Detect which cell encompasses the target text, then output its (x, y) center coordinate. 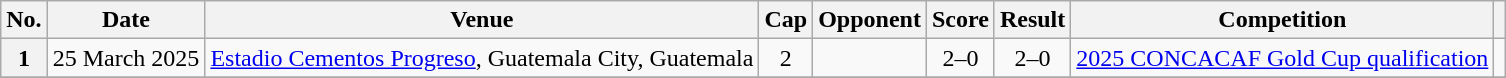
Competition (1282, 20)
Cap (786, 20)
2025 CONCACAF Gold Cup qualification (1282, 58)
No. (24, 20)
Opponent (870, 20)
25 March 2025 (126, 58)
Estadio Cementos Progreso, Guatemala City, Guatemala (482, 58)
1 (24, 58)
Date (126, 20)
Score (960, 20)
Result (1032, 20)
Venue (482, 20)
2 (786, 58)
